Output the [x, y] coordinate of the center of the cell containing the given text.  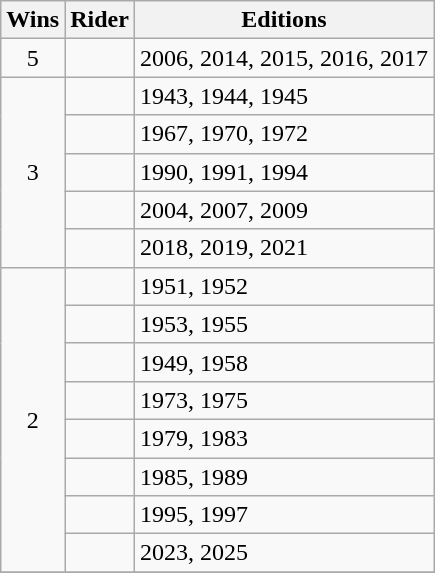
1973, 1975 [284, 400]
2023, 2025 [284, 553]
1953, 1955 [284, 324]
Rider [100, 20]
1985, 1989 [284, 477]
3 [33, 172]
1943, 1944, 1945 [284, 96]
2004, 2007, 2009 [284, 210]
1967, 1970, 1972 [284, 134]
5 [33, 58]
2 [33, 419]
1951, 1952 [284, 286]
1990, 1991, 1994 [284, 172]
Wins [33, 20]
1949, 1958 [284, 362]
Editions [284, 20]
1979, 1983 [284, 438]
2018, 2019, 2021 [284, 248]
1995, 1997 [284, 515]
2006, 2014, 2015, 2016, 2017 [284, 58]
